Pinpoint the cell where the given text exists, returning its [X, Y] midpoint coordinate. 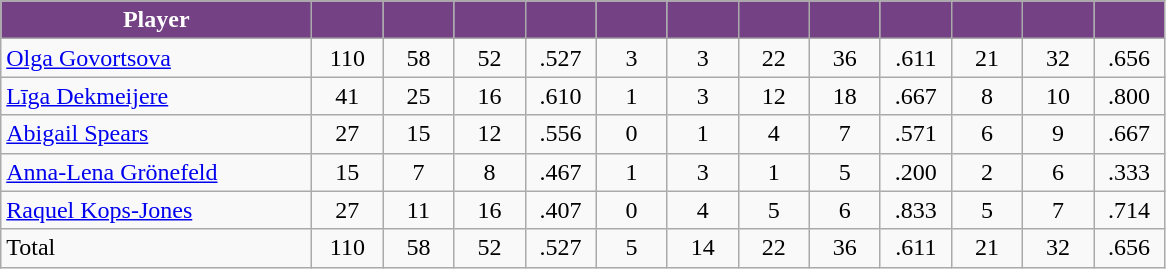
.333 [1130, 172]
10 [1058, 96]
Līga Dekmeijere [156, 96]
Total [156, 248]
11 [418, 210]
.467 [560, 172]
2 [986, 172]
Abigail Spears [156, 134]
.556 [560, 134]
Raquel Kops-Jones [156, 210]
Anna-Lena Grönefeld [156, 172]
.800 [1130, 96]
.714 [1130, 210]
.833 [916, 210]
Player [156, 20]
.407 [560, 210]
25 [418, 96]
.200 [916, 172]
.571 [916, 134]
41 [348, 96]
Olga Govortsova [156, 58]
.610 [560, 96]
14 [702, 248]
9 [1058, 134]
18 [844, 96]
